Detect which cell encompasses the target text, then output its (X, Y) center coordinate. 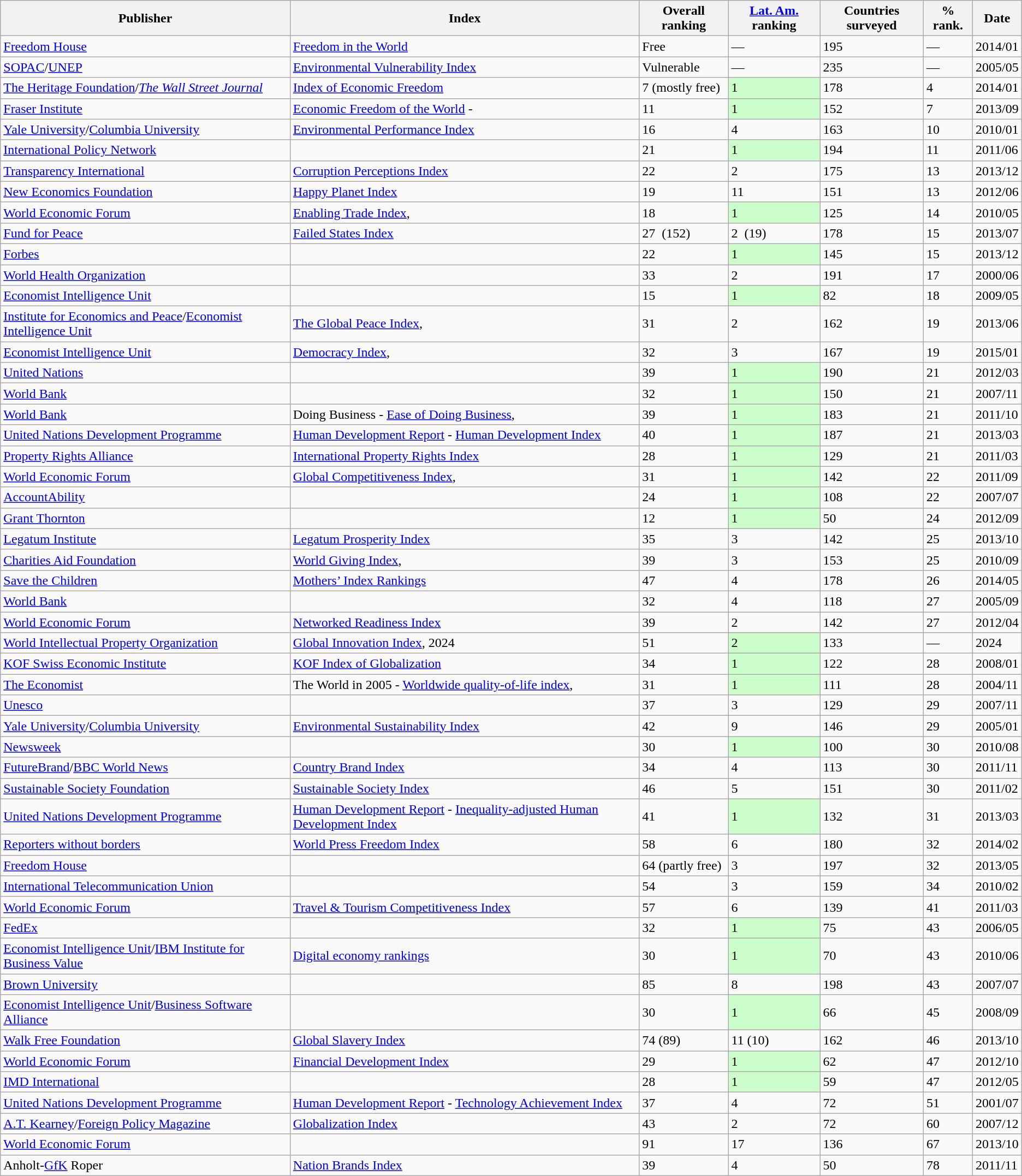
175 (872, 171)
35 (684, 539)
10 (948, 129)
108 (872, 497)
Institute for Economics and Peace/Economist Intelligence Unit (145, 324)
2008/01 (997, 664)
2010/06 (997, 955)
2005/01 (997, 726)
187 (872, 435)
66 (872, 1012)
Enabling Trade Index, (465, 212)
Index of Economic Freedom (465, 88)
2010/01 (997, 129)
Globalization Index (465, 1124)
2014/05 (997, 580)
2013/05 (997, 865)
Walk Free Foundation (145, 1041)
58 (684, 845)
2005/09 (997, 601)
57 (684, 907)
42 (684, 726)
Environmental Performance Index (465, 129)
2 (19) (774, 233)
152 (872, 109)
2001/07 (997, 1103)
2006/05 (997, 928)
World Press Freedom Index (465, 845)
World Intellectual Property Organization (145, 643)
132 (872, 817)
International Telecommunication Union (145, 886)
45 (948, 1012)
Date (997, 19)
7 (948, 109)
27 (152) (684, 233)
2013/09 (997, 109)
2010/02 (997, 886)
2007/12 (997, 1124)
New Economics Foundation (145, 192)
The Heritage Foundation/The Wall Street Journal (145, 88)
2012/09 (997, 518)
2010/09 (997, 560)
Save the Children (145, 580)
2013/06 (997, 324)
% rank. (948, 19)
2010/08 (997, 747)
82 (872, 296)
136 (872, 1144)
Sustainable Society Foundation (145, 788)
International Policy Network (145, 150)
Environmental Vulnerability Index (465, 67)
2000/06 (997, 275)
Financial Development Index (465, 1061)
70 (872, 955)
2024 (997, 643)
167 (872, 352)
Legatum Prosperity Index (465, 539)
Vulnerable (684, 67)
2012/10 (997, 1061)
Economist Intelligence Unit/IBM Institute for Business Value (145, 955)
111 (872, 685)
67 (948, 1144)
Digital economy rankings (465, 955)
78 (948, 1165)
Economist Intelligence Unit/Business Software Alliance (145, 1012)
Sustainable Society Index (465, 788)
2011/06 (997, 150)
Democracy Index, (465, 352)
Environmental Sustainability Index (465, 726)
100 (872, 747)
133 (872, 643)
Publisher (145, 19)
2015/01 (997, 352)
Charities Aid Foundation (145, 560)
Index (465, 19)
Free (684, 46)
Human Development Report - Technology Achievement Index (465, 1103)
Corruption Perceptions Index (465, 171)
2004/11 (997, 685)
8 (774, 984)
KOF Swiss Economic Institute (145, 664)
235 (872, 67)
Newsweek (145, 747)
Freedom in the World (465, 46)
54 (684, 886)
FutureBrand/BBC World News (145, 768)
Fraser Institute (145, 109)
KOF Index of Globalization (465, 664)
64 (partly free) (684, 865)
75 (872, 928)
The World in 2005 - Worldwide quality-of-life index, (465, 685)
2009/05 (997, 296)
197 (872, 865)
Global Innovation Index, 2024 (465, 643)
AccountAbility (145, 497)
194 (872, 150)
62 (872, 1061)
180 (872, 845)
Mothers’ Index Rankings (465, 580)
Countries surveyed (872, 19)
198 (872, 984)
2012/03 (997, 373)
14 (948, 212)
118 (872, 601)
190 (872, 373)
Human Development Report - Inequality-adjusted Human Development Index (465, 817)
The Global Peace Index, (465, 324)
Global Competitiveness Index, (465, 477)
2008/09 (997, 1012)
World Giving Index, (465, 560)
World Health Organization (145, 275)
191 (872, 275)
145 (872, 254)
139 (872, 907)
159 (872, 886)
2005/05 (997, 67)
Transparency International (145, 171)
2012/06 (997, 192)
Lat. Am. ranking (774, 19)
150 (872, 394)
Global Slavery Index (465, 1041)
146 (872, 726)
9 (774, 726)
A.T. Kearney/Foreign Policy Magazine (145, 1124)
74 (89) (684, 1041)
Happy Planet Index (465, 192)
International Property Rights Index (465, 456)
Networked Readiness Index (465, 622)
2012/04 (997, 622)
Property Rights Alliance (145, 456)
2010/05 (997, 212)
195 (872, 46)
Forbes (145, 254)
Grant Thornton (145, 518)
Failed States Index (465, 233)
The Economist (145, 685)
85 (684, 984)
IMD International (145, 1082)
Overall ranking (684, 19)
60 (948, 1124)
2011/10 (997, 414)
2014/02 (997, 845)
Fund for Peace (145, 233)
Anholt-GfK Roper (145, 1165)
113 (872, 768)
Doing Business - Ease of Doing Business, (465, 414)
Reporters without borders (145, 845)
91 (684, 1144)
33 (684, 275)
Economic Freedom of the World - (465, 109)
2012/05 (997, 1082)
122 (872, 664)
2013/07 (997, 233)
40 (684, 435)
5 (774, 788)
Legatum Institute (145, 539)
SOPAC/UNEP (145, 67)
26 (948, 580)
United Nations (145, 373)
Unesco (145, 705)
Human Development Report - Human Development Index (465, 435)
59 (872, 1082)
Nation Brands Index (465, 1165)
16 (684, 129)
153 (872, 560)
Brown University (145, 984)
FedEx (145, 928)
2011/09 (997, 477)
Travel & Tourism Competitiveness Index (465, 907)
2011/02 (997, 788)
163 (872, 129)
7 (mostly free) (684, 88)
183 (872, 414)
Country Brand Index (465, 768)
125 (872, 212)
12 (684, 518)
11 (10) (774, 1041)
